Extract the [X, Y] coordinate from the center of the cell holding the provided text.  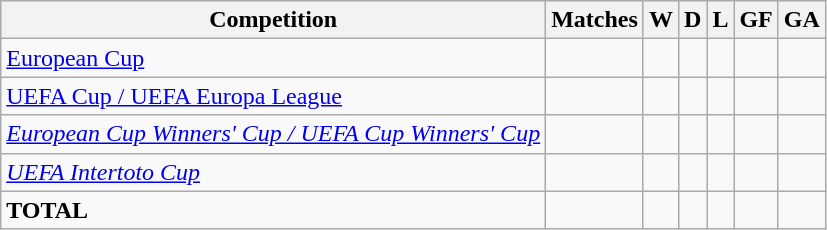
European Cup Winners' Cup / UEFA Cup Winners' Cup [274, 134]
GA [802, 20]
D [692, 20]
TOTAL [274, 210]
Matches [595, 20]
L [720, 20]
GF [756, 20]
W [660, 20]
UEFA Intertoto Cup [274, 172]
UEFA Cup / UEFA Europa League [274, 96]
European Cup [274, 58]
Competition [274, 20]
